Identify which cell holds the provided text, then report its (x, y) central coordinate. 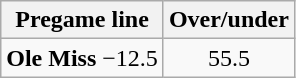
Pregame line (82, 20)
Ole Miss −12.5 (82, 58)
Over/under (228, 20)
55.5 (228, 58)
